Determine the [x, y] coordinate at the center of the cell enclosing the given text.  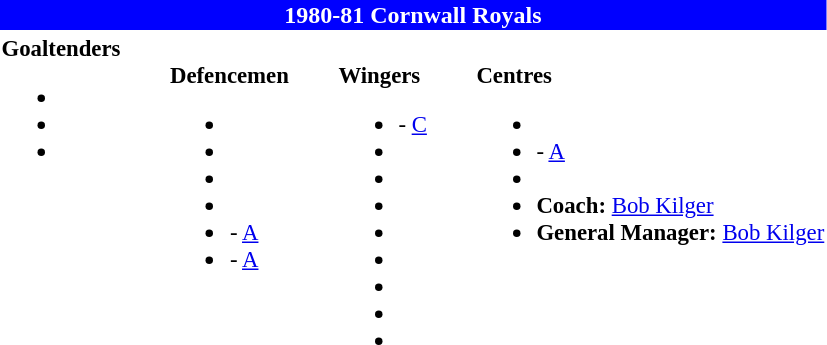
1980-81 Cornwall Royals [413, 15]
